Extract the [X, Y] coordinate from the center of the cell holding the provided text.  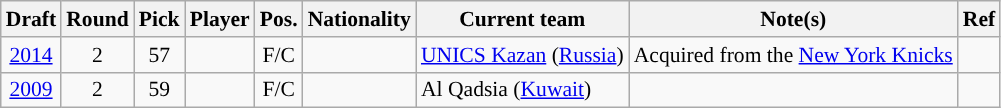
Note(s) [794, 19]
Pick [160, 19]
2014 [31, 55]
57 [160, 55]
Draft [31, 19]
Acquired from the New York Knicks [794, 55]
Ref [979, 19]
59 [160, 90]
Current team [522, 19]
Al Qadsia (Kuwait) [522, 90]
Round [98, 19]
Pos. [279, 19]
UNICS Kazan (Russia) [522, 55]
2009 [31, 90]
Player [220, 19]
Nationality [360, 19]
